Return the (x, y) coordinate for the center point of the cell that contains the specified text.  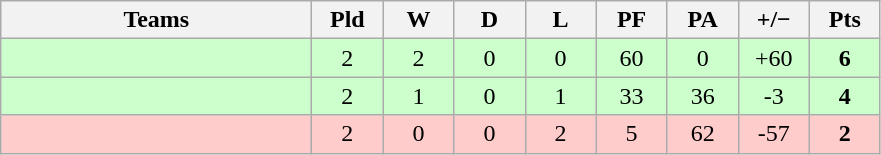
33 (632, 96)
62 (702, 134)
Pld (348, 20)
+/− (774, 20)
D (490, 20)
36 (702, 96)
6 (844, 58)
-3 (774, 96)
L (560, 20)
4 (844, 96)
5 (632, 134)
Pts (844, 20)
W (418, 20)
+60 (774, 58)
-57 (774, 134)
PF (632, 20)
Teams (156, 20)
60 (632, 58)
PA (702, 20)
